Output the [X, Y] coordinate of the center of the cell containing the given text.  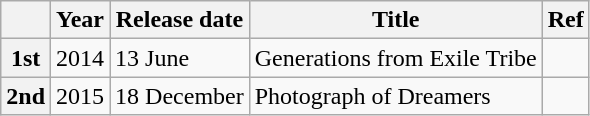
1st [26, 58]
Year [80, 20]
Ref [566, 20]
2nd [26, 96]
2015 [80, 96]
13 June [180, 58]
Release date [180, 20]
Title [396, 20]
2014 [80, 58]
Photograph of Dreamers [396, 96]
18 December [180, 96]
Generations from Exile Tribe [396, 58]
